For the text-containing cell, return its midpoint in [X, Y] coordinate format. 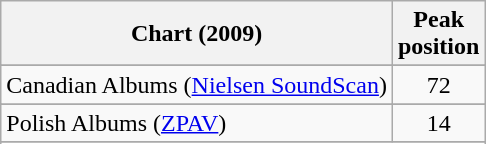
Peakposition [438, 34]
72 [438, 85]
Polish Albums (ZPAV) [197, 123]
Chart (2009) [197, 34]
14 [438, 123]
Canadian Albums (Nielsen SoundScan) [197, 85]
